Extract the [X, Y] coordinate from the center of the cell holding the provided text.  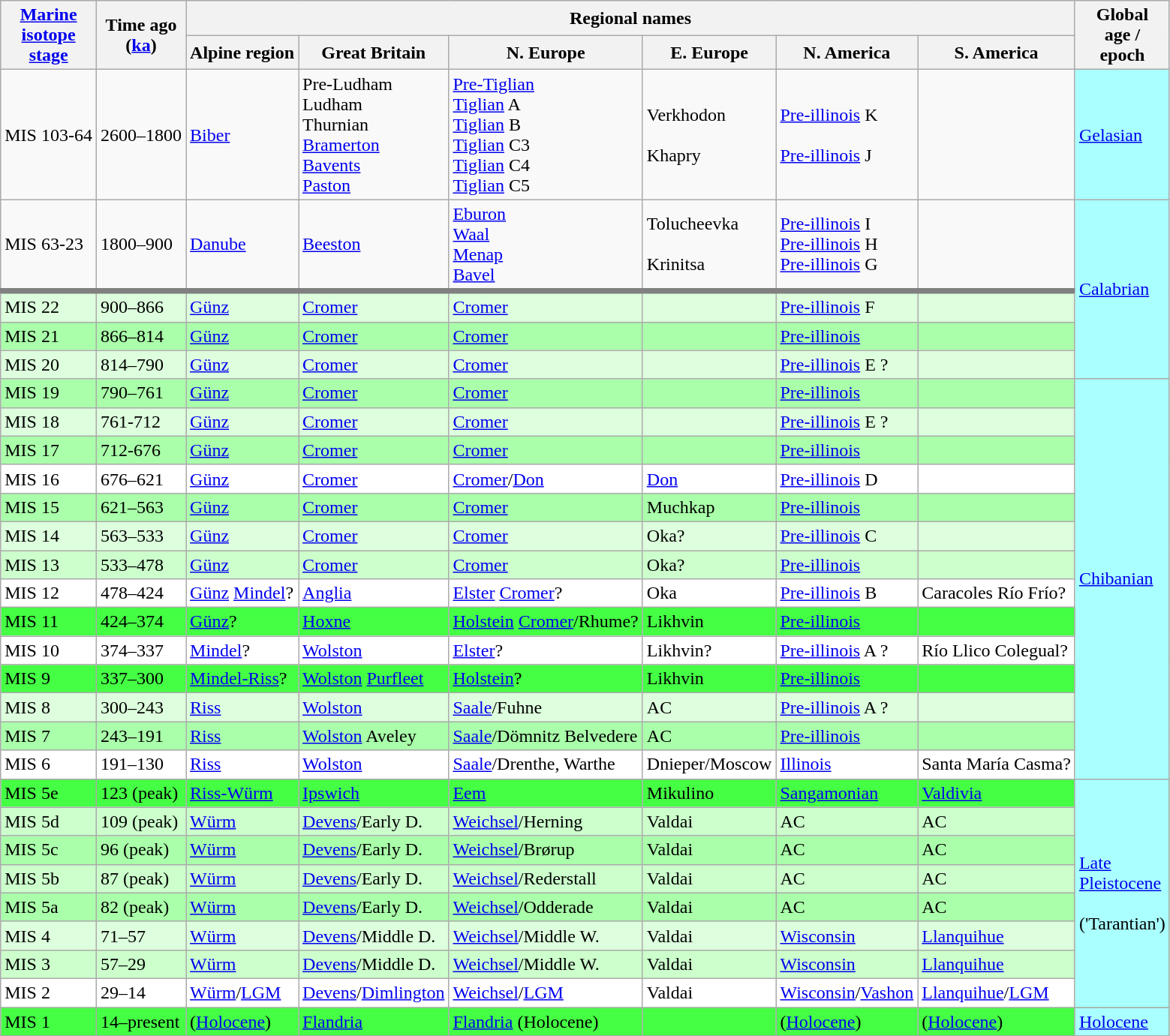
MIS 14 [49, 536]
S. America [997, 53]
MIS 4 [49, 935]
MIS 20 [49, 365]
191–130 [141, 764]
243–191 [141, 736]
Time ago(ka) [141, 35]
Marineisotopestage [49, 35]
MIS 5c [49, 850]
Sangamonian [847, 793]
Flandria [374, 1021]
Pre-illinois B [847, 593]
Great Britain [374, 53]
71–57 [141, 935]
Holstein Cromer/Rhume? [546, 622]
EburonWaalMenapBavel [546, 245]
TolucheevkaKrinitsa [709, 245]
MIS 2 [49, 992]
MIS 6 [49, 764]
Pre-illinois KPre-illinois J [847, 135]
Chibanian [1122, 579]
Dnieper/Moscow [709, 764]
2600–1800 [141, 135]
MIS 18 [49, 422]
900–866 [141, 306]
1800–900 [141, 245]
Muchkap [709, 507]
Weichsel/Herning [546, 821]
N. Europe [546, 53]
MIS 12 [49, 593]
Wisconsin/Vashon [847, 992]
676–621 [141, 479]
Saale/Fuhne [546, 707]
MIS 5b [49, 878]
N. America [847, 53]
Anglia [374, 593]
VerkhodonKhapry [709, 135]
Biber [242, 135]
Pre-LudhamLudhamThurnianBramertonBaventsPaston [374, 135]
814–790 [141, 365]
Saale/Dömnitz Belvedere [546, 736]
Elster? [546, 650]
478–424 [141, 593]
Günz Mindel? [242, 593]
MIS 15 [49, 507]
563–533 [141, 536]
MIS 7 [49, 736]
866–814 [141, 336]
Mindel-Riss? [242, 679]
Wolston Aveley [374, 736]
MIS 11 [49, 622]
14–present [141, 1021]
Pre-illinois D [847, 479]
Likhvin? [709, 650]
MIS 22 [49, 306]
MIS 10 [49, 650]
82 (peak) [141, 907]
MIS 1 [49, 1021]
Flandria (Holocene) [546, 1021]
MIS 17 [49, 450]
Calabrian [1122, 290]
MIS 19 [49, 393]
87 (peak) [141, 878]
Cromer/Don [546, 479]
Beeston [374, 245]
Pre-TiglianTiglian ATiglian BTiglian C3Tiglian C4Tiglian C5 [546, 135]
E. Europe [709, 53]
Holocene [1122, 1021]
Caracoles Río Frío? [997, 593]
Gelasian [1122, 135]
300–243 [141, 707]
MIS 5e [49, 793]
Danube [242, 245]
Don [709, 479]
Saale/Drenthe, Warthe [546, 764]
Weichsel/Brørup [546, 850]
337–300 [141, 679]
96 (peak) [141, 850]
Günz? [242, 622]
424–374 [141, 622]
Illinois [847, 764]
123 (peak) [141, 793]
621–563 [141, 507]
Wolston Purfleet [374, 679]
MIS 21 [49, 336]
Hoxne [374, 622]
790–761 [141, 393]
109 (peak) [141, 821]
MIS 103-64 [49, 135]
Santa María Casma? [997, 764]
Pre-illinois C [847, 536]
MIS 3 [49, 964]
Alpine region [242, 53]
57–29 [141, 964]
374–337 [141, 650]
Pre-illinois IPre-illinois HPre-illinois G [847, 245]
Valdivia [997, 793]
Elster Cromer? [546, 593]
Würm/LGM [242, 992]
Río Llico Colegual? [997, 650]
LatePleistocene('Tarantian') [1122, 893]
Riss-Würm [242, 793]
MIS 9 [49, 679]
Weichsel/Rederstall [546, 878]
MIS 8 [49, 707]
MIS 16 [49, 479]
533–478 [141, 565]
MIS 5d [49, 821]
Oka [709, 593]
Eem [546, 793]
Mindel? [242, 650]
Pre-illinois F [847, 306]
29–14 [141, 992]
Weichsel/LGM [546, 992]
MIS 5a [49, 907]
Llanquihue/LGM [997, 992]
Globalage /epoch [1122, 35]
712-676 [141, 450]
MIS 63-23 [49, 245]
Holstein? [546, 679]
Mikulino [709, 793]
761-712 [141, 422]
Devens/Dimlington [374, 992]
Weichsel/Odderade [546, 907]
MIS 13 [49, 565]
Ipswich [374, 793]
Regional names [630, 18]
